Locate the cell with the specified text and output its [X, Y] center coordinate. 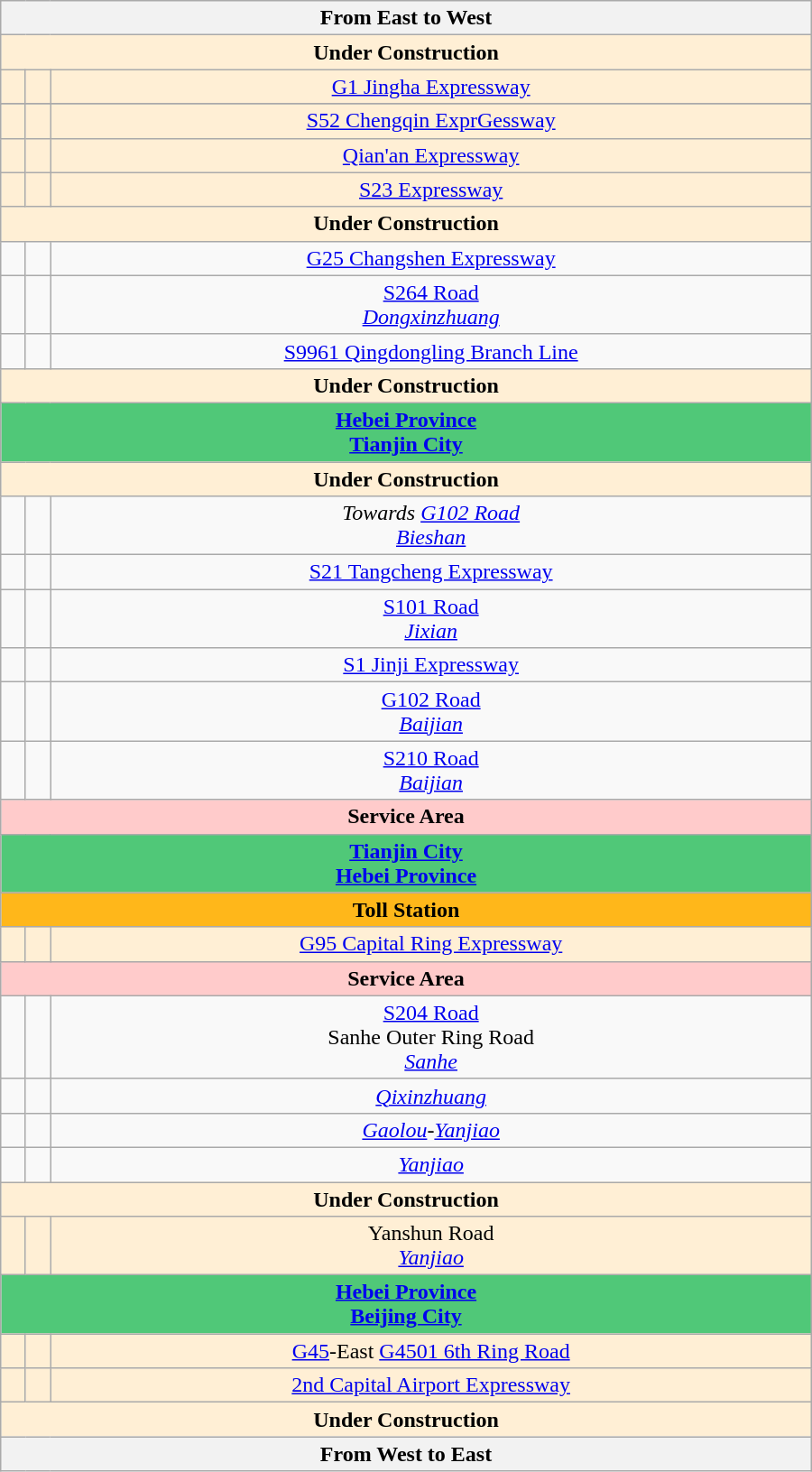
S210 RoadBaijian [431, 771]
Yanjiao [431, 1164]
S21 Tangcheng Expressway [431, 572]
Toll Station [406, 910]
Gaolou-Yanjiao [431, 1130]
G102 RoadBaijian [431, 711]
Hebei Province Tianjin City [406, 431]
G95 Capital Ring Expressway [431, 944]
S101 RoadJixian [431, 619]
S23 Expressway [431, 190]
G25 Changshen Expressway [431, 258]
Qian'an Expressway [431, 155]
2nd Capital Airport Expressway [431, 1385]
Yanshun RoadYanjiao [431, 1245]
Towards G102 RoadBieshan [431, 525]
Tianjin City Hebei Province [406, 863]
From East to West [406, 18]
From West to East [406, 1454]
Qixinzhuang [431, 1096]
S204 RoadSanhe Outer Ring RoadSanhe [431, 1037]
S1 Jinji Expressway [431, 665]
S264 RoadDongxinzhuang [431, 305]
G45-East G4501 6th Ring Road [431, 1351]
Hebei Province Beijing City [406, 1305]
G1 Jingha Expressway [431, 87]
S9961 Qingdongling Branch Line [431, 351]
S52 Chengqin ExprGessway [431, 121]
